Locate the cell with the specified text and output its (X, Y) center coordinate. 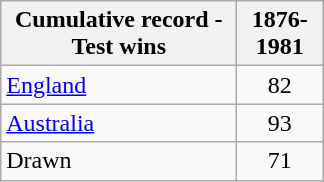
93 (280, 123)
Australia (119, 123)
Drawn (119, 161)
71 (280, 161)
Cumulative record - Test wins (119, 34)
82 (280, 85)
England (119, 85)
1876-1981 (280, 34)
